Provide the [x, y] coordinate of the cell's center where the given text is located.  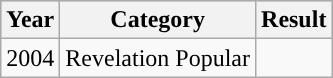
Revelation Popular [158, 58]
Category [158, 20]
2004 [30, 58]
Year [30, 20]
Result [294, 20]
